Return the [x, y] coordinate for the center point of the cell that contains the specified text.  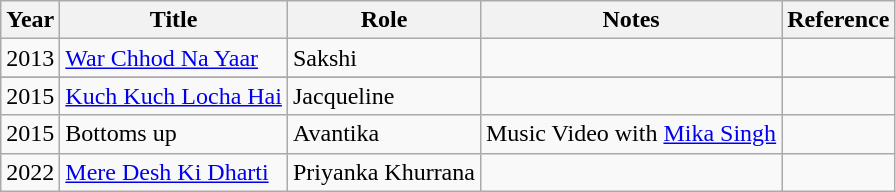
Year [30, 20]
Sakshi [384, 58]
2013 [30, 58]
2022 [30, 172]
Music Video with Mika Singh [630, 134]
Mere Desh Ki Dharti [174, 172]
Reference [838, 20]
Role [384, 20]
Bottoms up [174, 134]
Title [174, 20]
Jacqueline [384, 96]
Priyanka Khurrana [384, 172]
War Chhod Na Yaar [174, 58]
Avantika [384, 134]
Kuch Kuch Locha Hai [174, 96]
Notes [630, 20]
